Return [x, y] of the center of cell containing provided text 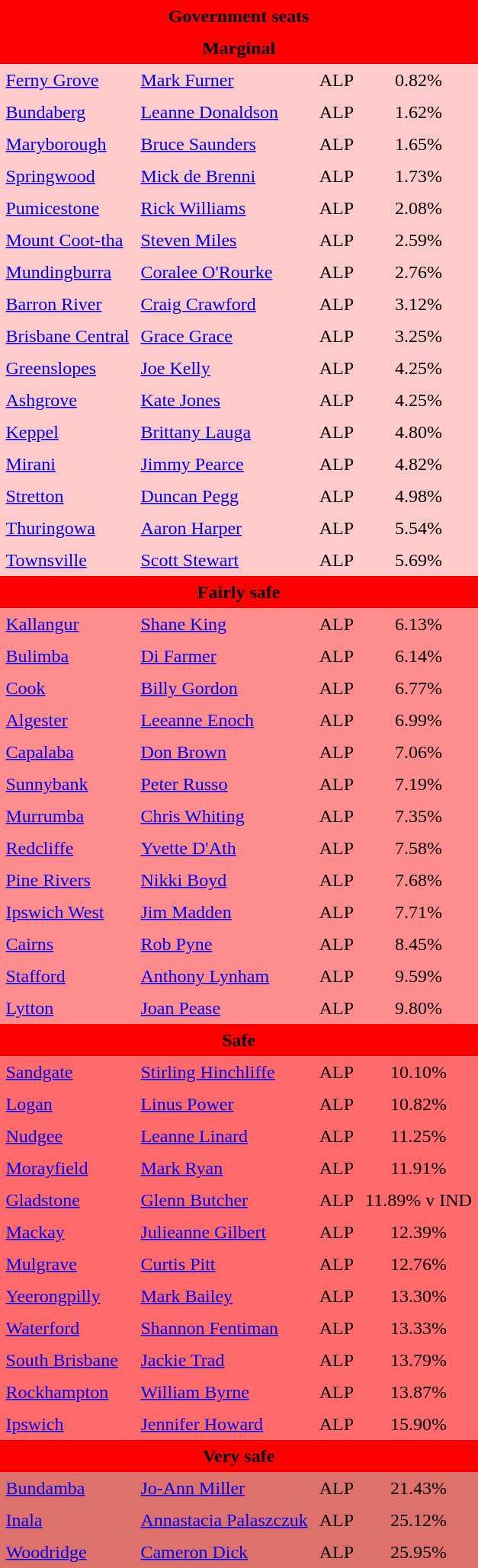
Steven Miles [224, 241]
Annastacia Palaszczuk [224, 1521]
Ferny Grove [67, 81]
Mirani [67, 465]
Mulgrave [67, 1265]
5.54% [419, 529]
Mount Coot-tha [67, 241]
8.45% [419, 945]
Curtis Pitt [224, 1265]
Coralee O'Rourke [224, 273]
Keppel [67, 433]
Springwood [67, 177]
Rob Pyne [224, 945]
Gladstone [67, 1201]
5.69% [419, 561]
3.12% [419, 305]
Brisbane Central [67, 337]
Ashgrove [67, 401]
Jennifer Howard [224, 1425]
Morayfield [67, 1169]
Jackie Trad [224, 1361]
Leanne Donaldson [224, 113]
Cairns [67, 945]
William Byrne [224, 1393]
Billy Gordon [224, 689]
Fairly safe [239, 593]
7.68% [419, 881]
9.59% [419, 977]
Government seats [239, 17]
Cook [67, 689]
Aaron Harper [224, 529]
10.82% [419, 1105]
1.65% [419, 145]
Waterford [67, 1329]
Redcliffe [67, 849]
Duncan Pegg [224, 497]
0.82% [419, 81]
Rockhampton [67, 1393]
Bundamba [67, 1489]
Stretton [67, 497]
Mark Bailey [224, 1297]
11.91% [419, 1169]
Joe Kelly [224, 369]
Sunnybank [67, 785]
Julieanne Gilbert [224, 1233]
Bulimba [67, 657]
Thuringowa [67, 529]
Townsville [67, 561]
9.80% [419, 1009]
11.25% [419, 1137]
Scott Stewart [224, 561]
Don Brown [224, 753]
7.35% [419, 817]
Bundaberg [67, 113]
Safe [239, 1041]
11.89% v IND [419, 1201]
Inala [67, 1521]
Mark Ryan [224, 1169]
6.77% [419, 689]
Mark Furner [224, 81]
Brittany Lauga [224, 433]
Mick de Brenni [224, 177]
South Brisbane [67, 1361]
4.82% [419, 465]
7.58% [419, 849]
Kallangur [67, 625]
Pumicestone [67, 209]
7.19% [419, 785]
Chris Whiting [224, 817]
Barron River [67, 305]
7.71% [419, 913]
Rick Williams [224, 209]
Mackay [67, 1233]
Shane King [224, 625]
Sandgate [67, 1073]
1.62% [419, 113]
13.33% [419, 1329]
Nikki Boyd [224, 881]
25.12% [419, 1521]
Algester [67, 721]
Ipswich [67, 1425]
13.79% [419, 1361]
Pine Rivers [67, 881]
Greenslopes [67, 369]
21.43% [419, 1489]
Glenn Butcher [224, 1201]
2.76% [419, 273]
Nudgee [67, 1137]
Logan [67, 1105]
Maryborough [67, 145]
Capalaba [67, 753]
Shannon Fentiman [224, 1329]
Grace Grace [224, 337]
Craig Crawford [224, 305]
Yeerongpilly [67, 1297]
12.76% [419, 1265]
6.99% [419, 721]
6.14% [419, 657]
Anthony Lynham [224, 977]
1.73% [419, 177]
Leeanne Enoch [224, 721]
Leanne Linard [224, 1137]
Peter Russo [224, 785]
Murrumba [67, 817]
Yvette D'Ath [224, 849]
12.39% [419, 1233]
Jo-Ann Miller [224, 1489]
13.87% [419, 1393]
Mundingburra [67, 273]
7.06% [419, 753]
Stafford [67, 977]
Kate Jones [224, 401]
4.98% [419, 497]
Bruce Saunders [224, 145]
Stirling Hinchliffe [224, 1073]
Linus Power [224, 1105]
2.59% [419, 241]
Very safe [239, 1457]
3.25% [419, 337]
Jim Madden [224, 913]
2.08% [419, 209]
15.90% [419, 1425]
13.30% [419, 1297]
Di Farmer [224, 657]
Jimmy Pearce [224, 465]
Marginal [239, 49]
10.10% [419, 1073]
Joan Pease [224, 1009]
4.80% [419, 433]
6.13% [419, 625]
Ipswich West [67, 913]
Lytton [67, 1009]
